Locate the cell with the specified text and output its (x, y) center coordinate. 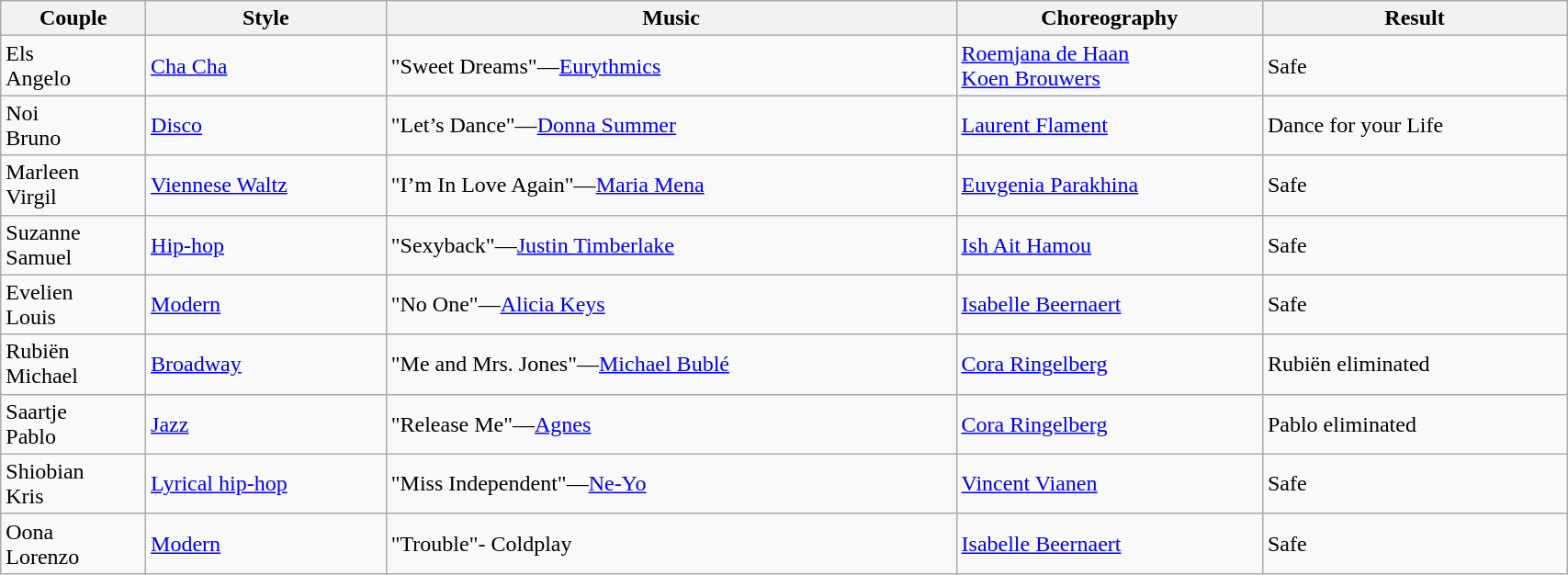
"Miss Independent"—Ne-Yo (671, 483)
Result (1415, 18)
Rubiën eliminated (1415, 364)
ShiobianKris (73, 483)
Roemjana de HaanKoen Brouwers (1110, 66)
Music (671, 18)
Viennese Waltz (266, 186)
"Let’s Dance"—Donna Summer (671, 125)
Dance for your Life (1415, 125)
Hip-hop (266, 244)
"Trouble"- Coldplay (671, 544)
Ish Ait Hamou (1110, 244)
Laurent Flament (1110, 125)
Cha Cha (266, 66)
ElsAngelo (73, 66)
"Release Me"—Agnes (671, 424)
SaartjePablo (73, 424)
Euvgenia Parakhina (1110, 186)
RubiënMichael (73, 364)
Broadway (266, 364)
"No One"—Alicia Keys (671, 305)
Pablo eliminated (1415, 424)
Lyrical hip-hop (266, 483)
Style (266, 18)
"Me and Mrs. Jones"—Michael Bublé (671, 364)
Choreography (1110, 18)
EvelienLouis (73, 305)
OonaLorenzo (73, 544)
Couple (73, 18)
SuzanneSamuel (73, 244)
"Sexyback"—Justin Timberlake (671, 244)
"Sweet Dreams"—Eurythmics (671, 66)
Disco (266, 125)
"I’m In Love Again"—Maria Mena (671, 186)
Jazz (266, 424)
MarleenVirgil (73, 186)
Vincent Vianen (1110, 483)
NoiBruno (73, 125)
